Scan for the cell matching the given text and deliver its [x, y] coordinate at center. 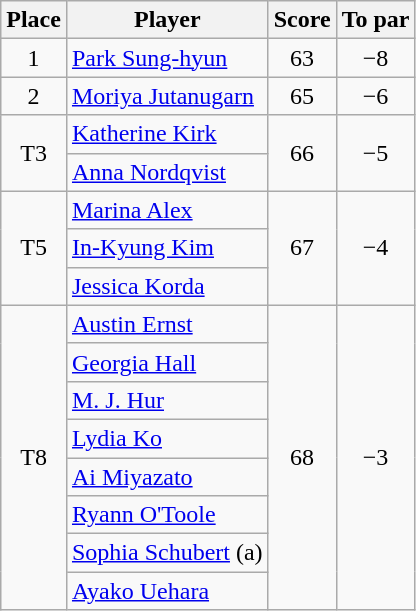
−3 [376, 457]
63 [302, 58]
M. J. Hur [167, 400]
Ayako Uehara [167, 591]
Moriya Jutanugarn [167, 96]
1 [34, 58]
Sophia Schubert (a) [167, 553]
T5 [34, 248]
Anna Nordqvist [167, 172]
66 [302, 153]
Jessica Korda [167, 286]
68 [302, 457]
Score [302, 20]
Place [34, 20]
In-Kyung Kim [167, 248]
−6 [376, 96]
−5 [376, 153]
Marina Alex [167, 210]
Park Sung-hyun [167, 58]
−8 [376, 58]
To par [376, 20]
2 [34, 96]
Katherine Kirk [167, 134]
Ryann O'Toole [167, 515]
T3 [34, 153]
−4 [376, 248]
Ai Miyazato [167, 477]
Georgia Hall [167, 362]
65 [302, 96]
Austin Ernst [167, 324]
67 [302, 248]
T8 [34, 457]
Player [167, 20]
Lydia Ko [167, 438]
